Extract the [X, Y] coordinate from the center of the cell holding the provided text.  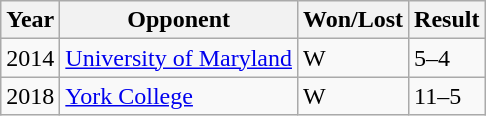
Won/Lost [352, 20]
University of Maryland [179, 58]
2018 [30, 96]
York College [179, 96]
Opponent [179, 20]
11–5 [447, 96]
5–4 [447, 58]
Year [30, 20]
2014 [30, 58]
Result [447, 20]
